Scan for the cell matching the given text and deliver its [X, Y] coordinate at center. 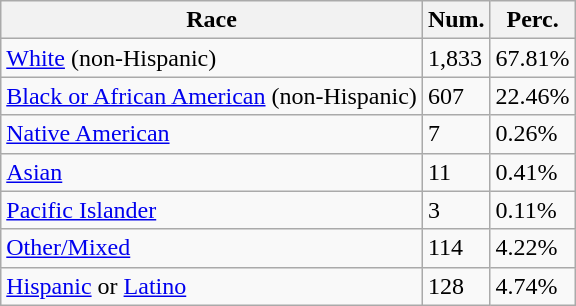
Pacific Islander [212, 210]
607 [456, 96]
7 [456, 134]
114 [456, 248]
0.11% [532, 210]
Perc. [532, 20]
0.26% [532, 134]
1,833 [456, 58]
Black or African American (non-Hispanic) [212, 96]
Race [212, 20]
Hispanic or Latino [212, 286]
Asian [212, 172]
11 [456, 172]
0.41% [532, 172]
White (non-Hispanic) [212, 58]
4.22% [532, 248]
67.81% [532, 58]
4.74% [532, 286]
Native American [212, 134]
22.46% [532, 96]
Num. [456, 20]
Other/Mixed [212, 248]
3 [456, 210]
128 [456, 286]
